Scan for the cell matching the given text and deliver its (x, y) coordinate at center. 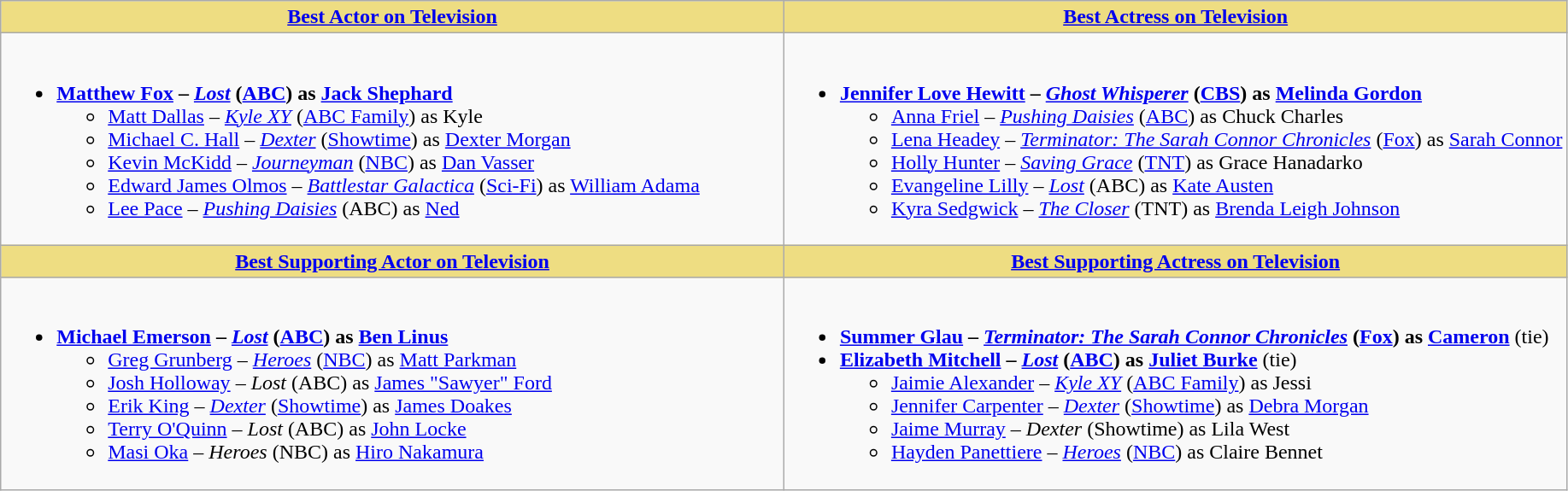
Best Supporting Actor on Television (393, 261)
Best Supporting Actress on Television (1176, 261)
Best Actress on Television (1176, 17)
Best Actor on Television (393, 17)
